Capture the cell that displays the provided text and extract its (x, y) central coordinate. 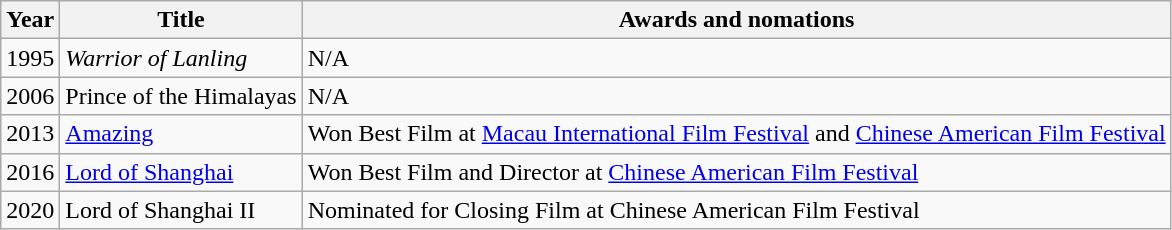
Won Best Film and Director at Chinese American Film Festival (736, 172)
Awards and nomations (736, 20)
Title (181, 20)
Lord of Shanghai II (181, 210)
Nominated for Closing Film at Chinese American Film Festival (736, 210)
Prince of the Himalayas (181, 96)
2006 (30, 96)
Won Best Film at Macau International Film Festival and Chinese American Film Festival (736, 134)
Lord of Shanghai (181, 172)
1995 (30, 58)
Warrior of Lanling (181, 58)
2013 (30, 134)
Year (30, 20)
2020 (30, 210)
Amazing (181, 134)
2016 (30, 172)
